Output the [X, Y] coordinate of the center of the cell containing the given text.  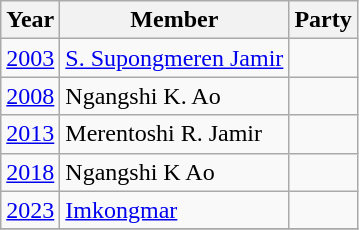
Year [30, 20]
S. Supongmeren Jamir [174, 58]
2023 [30, 210]
2003 [30, 58]
2018 [30, 172]
Ngangshi K Ao [174, 172]
2013 [30, 134]
Merentoshi R. Jamir [174, 134]
Ngangshi K. Ao [174, 96]
Imkongmar [174, 210]
2008 [30, 96]
Member [174, 20]
Party [323, 20]
